Search for the cell housing the specified text and yield its [x, y] center coordinate. 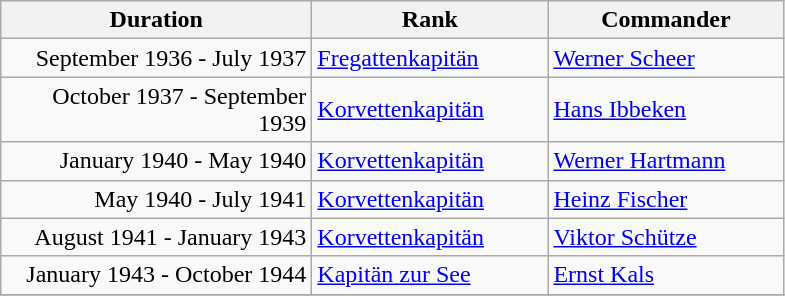
May 1940 - July 1941 [156, 199]
January 1940 - May 1940 [156, 161]
Duration [156, 20]
August 1941 - January 1943 [156, 237]
Werner Scheer [666, 58]
Heinz Fischer [666, 199]
Commander [666, 20]
October 1937 - September 1939 [156, 110]
September 1936 - July 1937 [156, 58]
Ernst Kals [666, 275]
Kapitän zur See [430, 275]
January 1943 - October 1944 [156, 275]
Fregattenkapitän [430, 58]
Werner Hartmann [666, 161]
Hans Ibbeken [666, 110]
Rank [430, 20]
Viktor Schütze [666, 237]
